Identify which cell holds the provided text, then report its [x, y] central coordinate. 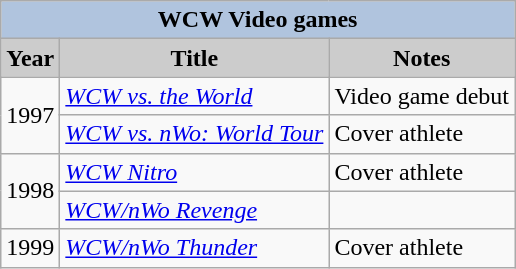
Title [194, 58]
Video game debut [422, 96]
WCW Nitro [194, 172]
WCW vs. nWo: World Tour [194, 134]
Year [30, 58]
WCW vs. the World [194, 96]
1998 [30, 191]
WCW Video games [258, 20]
WCW/nWo Revenge [194, 210]
Notes [422, 58]
WCW/nWo Thunder [194, 248]
1999 [30, 248]
1997 [30, 115]
